Detect which cell encompasses the target text, then output its (x, y) center coordinate. 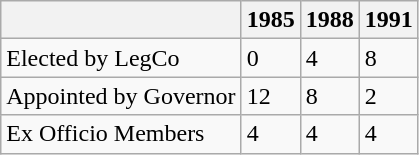
1985 (270, 20)
2 (388, 96)
12 (270, 96)
Appointed by Governor (121, 96)
1991 (388, 20)
Ex Officio Members (121, 134)
1988 (330, 20)
0 (270, 58)
Elected by LegCo (121, 58)
